Find where the given text appears and provide that cell's center as (x, y) coordinate. 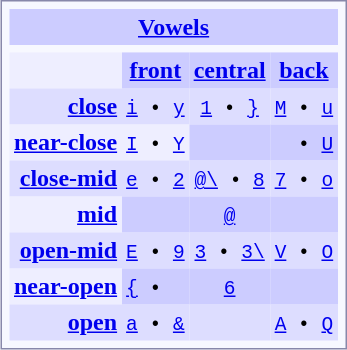
• U (304, 142)
Vowels (174, 27)
open (66, 322)
close-mid (66, 178)
M • u (304, 106)
1 • } (230, 106)
e • 2 (156, 178)
front (156, 70)
back (304, 70)
6 (230, 286)
{ • (156, 286)
I • Y (156, 142)
a • & (156, 322)
3 • 3\ (230, 250)
central (230, 70)
7 • o (304, 178)
close (66, 106)
mid (66, 214)
@\ • 8 (230, 178)
A • Q (304, 322)
E • 9 (156, 250)
i • y (156, 106)
open-mid (66, 250)
V • O (304, 250)
near-open (66, 286)
@ (230, 214)
near-close (66, 142)
